Extract the (X, Y) coordinate from the center of the cell holding the provided text.  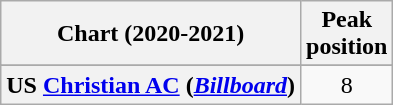
8 (347, 85)
Chart (2020-2021) (151, 34)
Peak position (347, 34)
US Christian AC (Billboard) (151, 85)
